Output the [X, Y] coordinate of the center of the cell containing the given text.  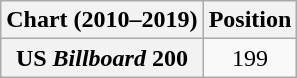
Chart (2010–2019) [102, 20]
199 [250, 58]
Position [250, 20]
US Billboard 200 [102, 58]
